Provide the [X, Y] coordinate of the cell's center where the given text is located.  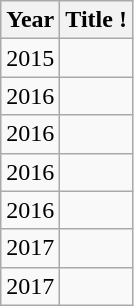
Title ! [96, 20]
Year [30, 20]
2015 [30, 58]
